Determine the [x, y] coordinate at the center of the cell enclosing the given text.  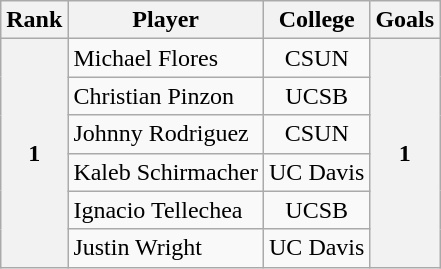
Johnny Rodriguez [166, 134]
Justin Wright [166, 248]
College [317, 20]
Christian Pinzon [166, 96]
Ignacio Tellechea [166, 210]
Kaleb Schirmacher [166, 172]
Goals [405, 20]
Michael Flores [166, 58]
Player [166, 20]
Rank [34, 20]
